Scan for the cell matching the given text and deliver its (x, y) coordinate at center. 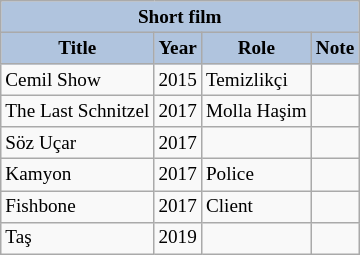
Kamyon (78, 175)
Taş (78, 238)
Note (335, 48)
Title (78, 48)
Short film (180, 17)
Temizlikçi (256, 80)
Year (178, 48)
The Last Schnitzel (78, 111)
Cemil Show (78, 80)
Role (256, 48)
Molla Haşim (256, 111)
Fishbone (78, 206)
Police (256, 175)
Söz Uçar (78, 143)
2015 (178, 80)
2019 (178, 238)
Client (256, 206)
